Extract the [X, Y] coordinate from the center of the cell holding the provided text.  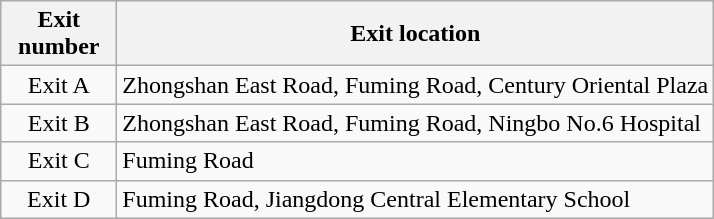
Fuming Road [416, 161]
Exit D [59, 199]
Exit location [416, 34]
Exit number [59, 34]
Exit B [59, 123]
Exit C [59, 161]
Exit A [59, 85]
Zhongshan East Road, Fuming Road, Century Oriental Plaza [416, 85]
Fuming Road, Jiangdong Central Elementary School [416, 199]
Zhongshan East Road, Fuming Road, Ningbo No.6 Hospital [416, 123]
